Search for the cell housing the specified text and yield its [X, Y] center coordinate. 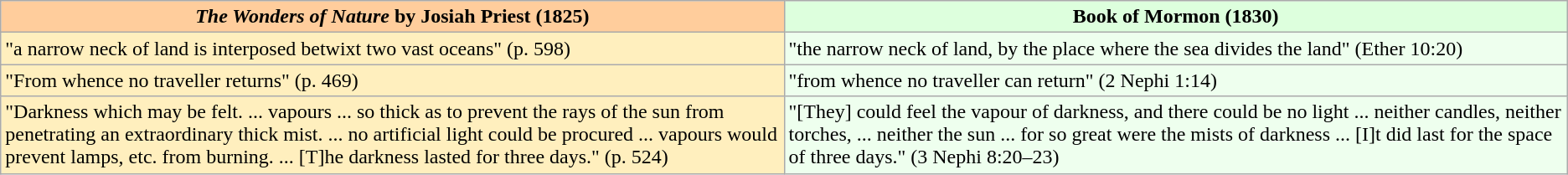
"from whence no traveller can return" (2 Nephi 1:14) [1176, 80]
"a narrow neck of land is interposed betwixt two vast oceans" (p. 598) [392, 49]
Book of Mormon (1830) [1176, 17]
"From whence no traveller returns" (p. 469) [392, 80]
"the narrow neck of land, by the place where the sea divides the land" (Ether 10:20) [1176, 49]
The Wonders of Nature by Josiah Priest (1825) [392, 17]
